Output the (x, y) coordinate of the center of the cell containing the given text.  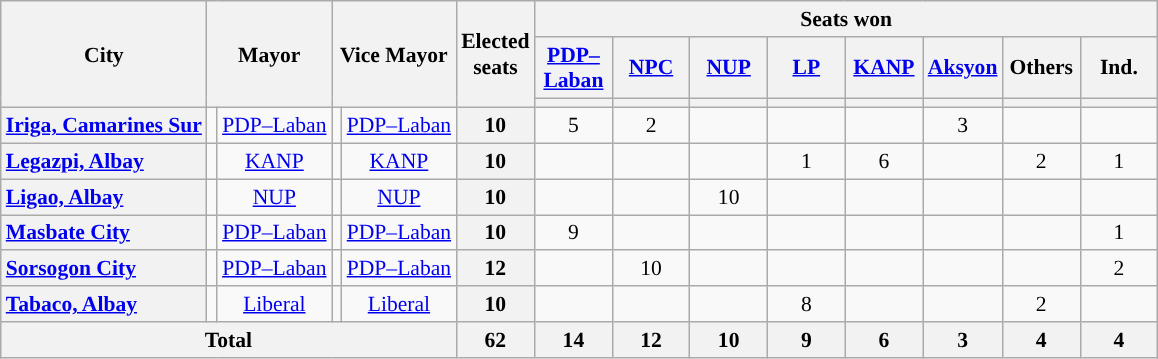
Mayor (270, 54)
Ind. (1119, 68)
Masbate City (104, 233)
City (104, 54)
5 (574, 126)
LP (806, 68)
NPC (651, 68)
Legazpi, Albay (104, 162)
Vice Mayor (394, 54)
Electedseats (495, 54)
Sorsogon City (104, 269)
Total (228, 340)
Others (1041, 68)
Seats won (846, 19)
8 (806, 304)
62 (495, 340)
Aksyon (963, 68)
Iriga, Camarines Sur (104, 126)
Tabaco, Albay (104, 304)
Ligao, Albay (104, 197)
14 (574, 340)
